Pinpoint the cell where the given text exists, returning its [X, Y] midpoint coordinate. 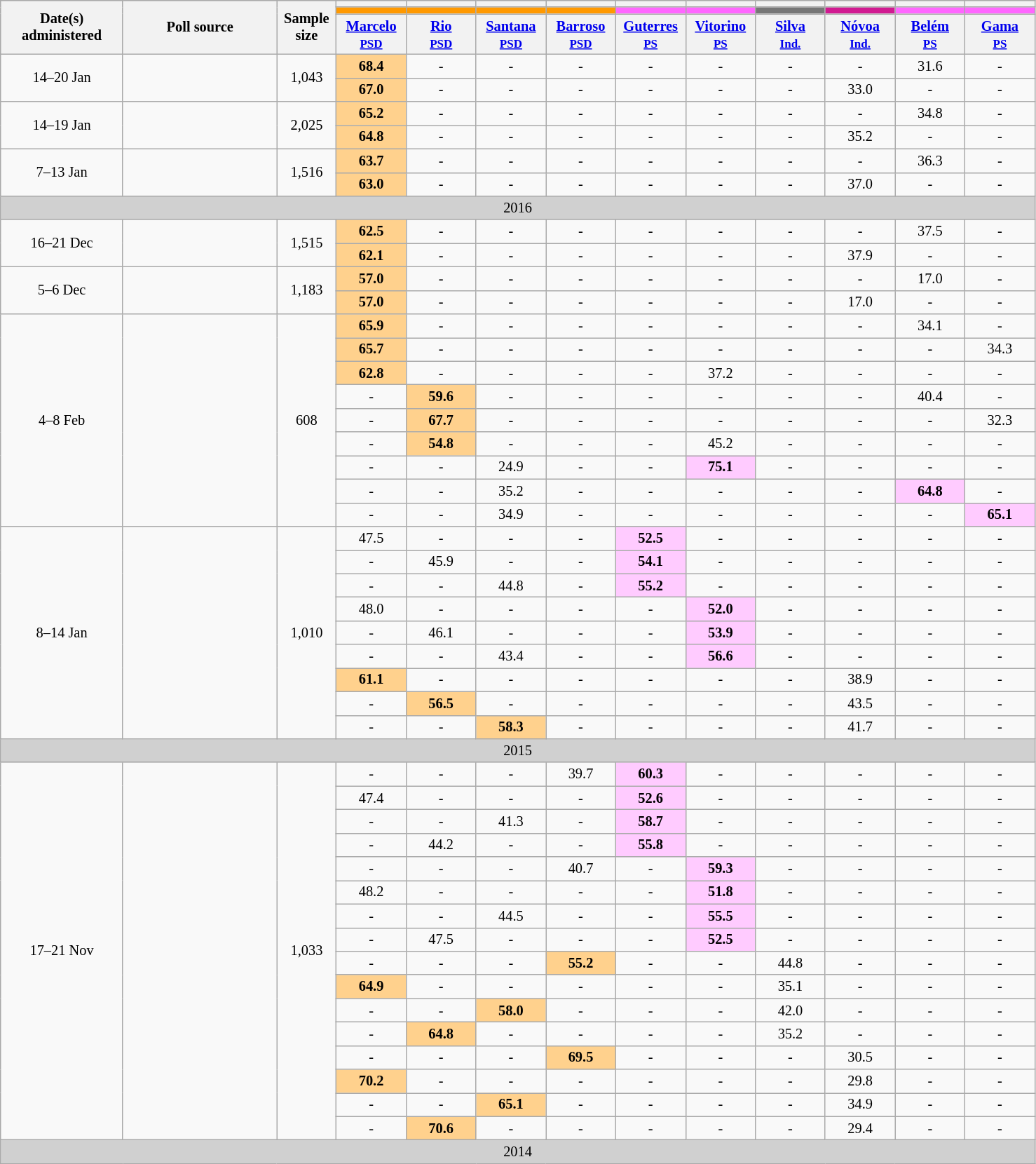
40.4 [930, 396]
43.5 [860, 703]
Poll source [200, 27]
30.5 [860, 1057]
58.3 [511, 727]
GamaPS [1000, 34]
37.2 [721, 373]
32.3 [1000, 420]
40.7 [581, 869]
63.0 [372, 184]
1,043 [307, 77]
62.8 [372, 373]
52.0 [721, 609]
16–21 Dec [62, 243]
47.4 [372, 798]
67.0 [372, 90]
14–20 Jan [62, 77]
48.0 [372, 609]
35.1 [791, 987]
MarceloPSD [372, 34]
24.9 [511, 467]
SantanaPSD [511, 34]
56.6 [721, 656]
39.7 [581, 774]
42.0 [791, 1010]
41.3 [511, 821]
5–6 Dec [62, 290]
37.0 [860, 184]
46.1 [441, 632]
41.7 [860, 727]
29.4 [860, 1128]
1,516 [307, 172]
14–19 Jan [62, 125]
43.4 [511, 656]
44.5 [511, 916]
65.9 [372, 326]
8–14 Jan [62, 632]
53.9 [721, 632]
34.1 [930, 326]
59.6 [441, 396]
BarrosoPSD [581, 34]
68.4 [372, 66]
45.2 [721, 444]
58.0 [511, 1010]
36.3 [930, 161]
62.1 [372, 255]
51.8 [721, 892]
2015 [518, 750]
1,515 [307, 243]
60.3 [650, 774]
37.9 [860, 255]
58.7 [650, 821]
63.7 [372, 161]
44.2 [441, 845]
608 [307, 421]
2,025 [307, 125]
38.9 [860, 679]
SilvaInd. [791, 34]
Date(s)administered [62, 27]
37.5 [930, 231]
70.2 [372, 1081]
75.1 [721, 467]
61.1 [372, 679]
VitorinoPS [721, 34]
59.3 [721, 869]
BelémPS [930, 34]
70.6 [441, 1128]
2016 [518, 208]
69.5 [581, 1057]
65.2 [372, 114]
Sample size [307, 27]
48.2 [372, 892]
67.7 [441, 420]
55.5 [721, 916]
29.8 [860, 1081]
1,010 [307, 632]
33.0 [860, 90]
54.1 [650, 562]
34.3 [1000, 349]
17–21 Nov [62, 951]
4–8 Feb [62, 421]
GuterresPS [650, 34]
1,033 [307, 951]
NóvoaInd. [860, 34]
62.5 [372, 231]
56.5 [441, 703]
7–13 Jan [62, 172]
1,183 [307, 290]
64.9 [372, 987]
RioPSD [441, 34]
54.8 [441, 444]
65.7 [372, 349]
55.8 [650, 845]
45.9 [441, 562]
52.6 [650, 798]
34.8 [930, 114]
2014 [518, 1152]
31.6 [930, 66]
